Extract the [X, Y] coordinate from the center of the cell holding the provided text.  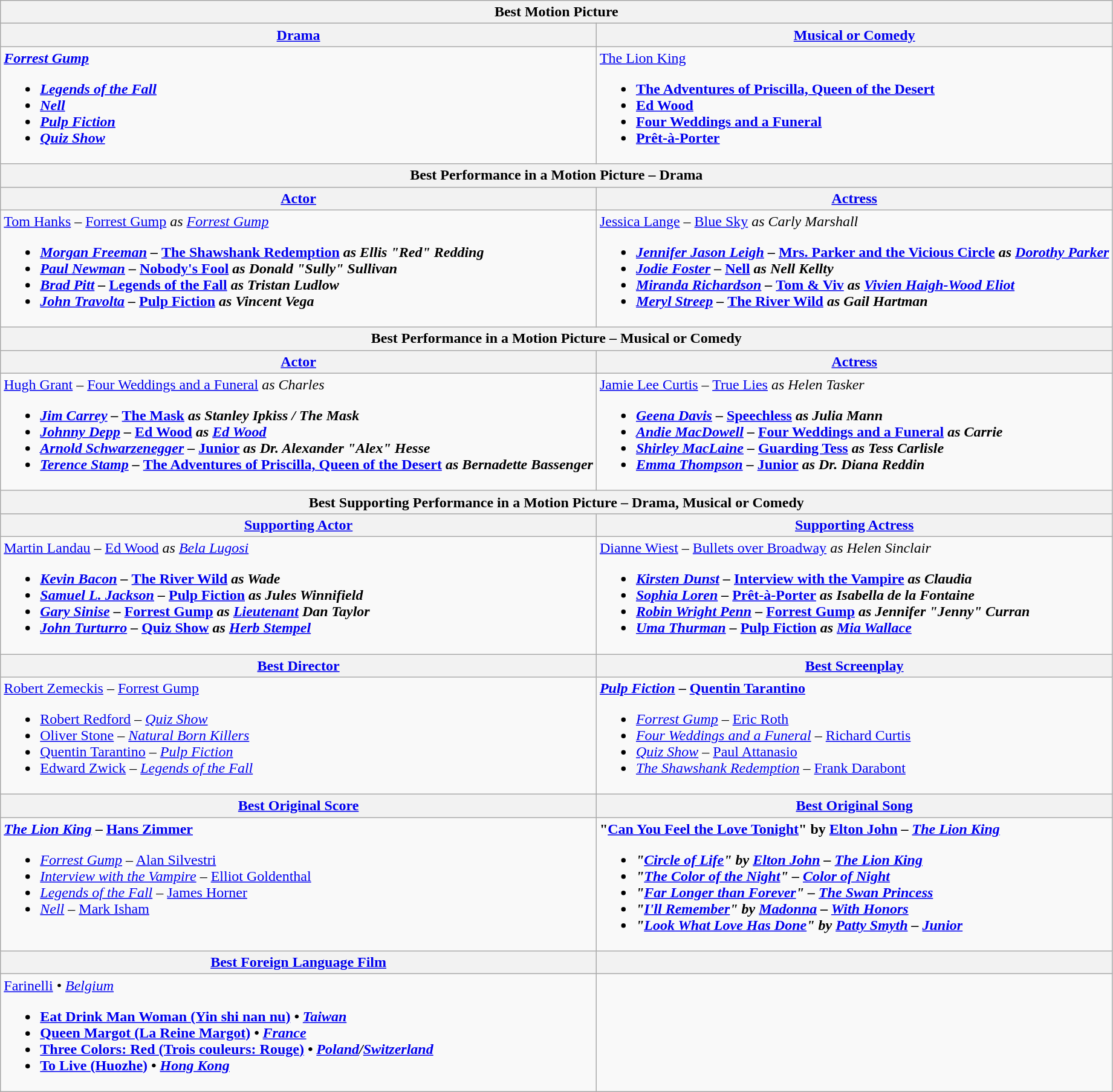
Musical or Comedy [854, 35]
Best Performance in a Motion Picture – Drama [556, 175]
Drama [299, 35]
Best Foreign Language Film [299, 963]
Best Original Score [299, 806]
Supporting Actress [854, 525]
Best Screenplay [854, 666]
Best Performance in a Motion Picture – Musical or Comedy [556, 339]
Supporting Actor [299, 525]
The Lion KingThe Adventures of Priscilla, Queen of the DesertEd WoodFour Weddings and a FuneralPrêt-à-Porter [854, 105]
Best Supporting Performance in a Motion Picture – Drama, Musical or Comedy [556, 502]
Best Original Song [854, 806]
Forrest GumpLegends of the FallNellPulp FictionQuiz Show [299, 105]
Best Motion Picture [556, 12]
Best Director [299, 666]
